Find where the given text appears and provide that cell's center as [X, Y] coordinate. 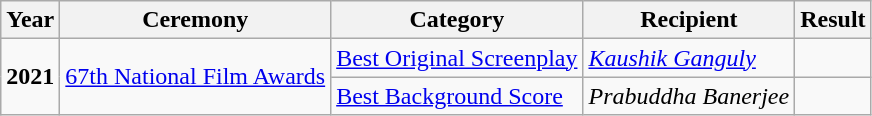
Prabuddha Banerjee [689, 96]
Recipient [689, 20]
Year [30, 20]
Result [833, 20]
Best Background Score [457, 96]
Kaushik Ganguly [689, 58]
Category [457, 20]
67th National Film Awards [196, 77]
2021 [30, 77]
Ceremony [196, 20]
Best Original Screenplay [457, 58]
